For the text-containing cell, return its midpoint in [x, y] coordinate format. 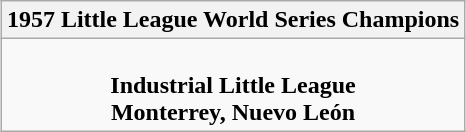
Industrial Little LeagueMonterrey, Nuevo León [232, 85]
1957 Little League World Series Champions [232, 20]
